Output the (X, Y) coordinate of the center of the cell containing the given text.  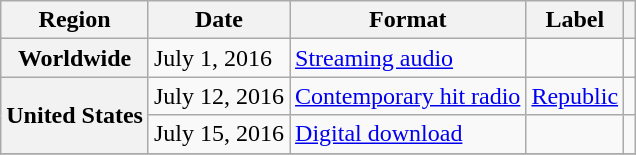
Date (218, 20)
July 1, 2016 (218, 58)
Digital download (408, 134)
July 15, 2016 (218, 134)
July 12, 2016 (218, 96)
Contemporary hit radio (408, 96)
Region (75, 20)
United States (75, 115)
Streaming audio (408, 58)
Republic (575, 96)
Label (575, 20)
Worldwide (75, 58)
Format (408, 20)
